Extract the [X, Y] coordinate from the center of the cell holding the provided text.  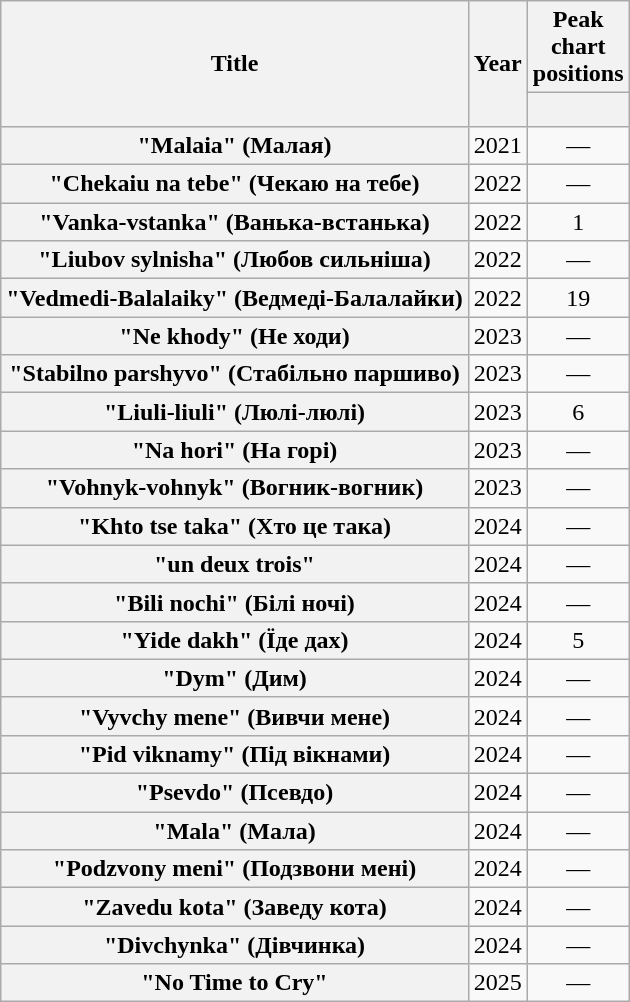
"Ne khody" (Не ходи) [235, 336]
"un deux trois" [235, 564]
5 [578, 640]
"Liubov sylnisha" (Любов сильніша) [235, 260]
Peak chart positions [578, 47]
"Divchynka" (Дівчинка) [235, 945]
2025 [498, 983]
1 [578, 222]
"Khto tse taka" (Хто це така) [235, 526]
"Dym" (Дим) [235, 678]
Year [498, 64]
"Mala" (Мала) [235, 831]
19 [578, 298]
"No Time to Cry" [235, 983]
"Psevdo" (Псевдо) [235, 793]
"Malaia" (Малая) [235, 145]
"Vedmedi-Balalaiky" (Ведмеді-Балалайки) [235, 298]
"Stabilno parshyvo" (Стабільно паршиво) [235, 374]
"Bili nochi" (Білі ночі) [235, 602]
Title [235, 64]
"Podzvony meni" (Подзвони мені) [235, 869]
"Chekaiu na tebe" (Чекаю на тебе) [235, 184]
6 [578, 412]
"Vanka-vstanka" (Ванька-встанька) [235, 222]
"Liuli-liuli" (Люлі-люлі) [235, 412]
2021 [498, 145]
"Vohnyk-vohnyk" (Вогник-вогник) [235, 488]
"Vyvchy mene" (Вивчи мене) [235, 716]
"Zavedu kota" (Заведу кота) [235, 907]
"Yide dakh" (Їде дах) [235, 640]
"Pid viknamy" (Під вікнами) [235, 754]
"Na hori" (На горі) [235, 450]
